Return [X, Y] of the center of cell containing provided text 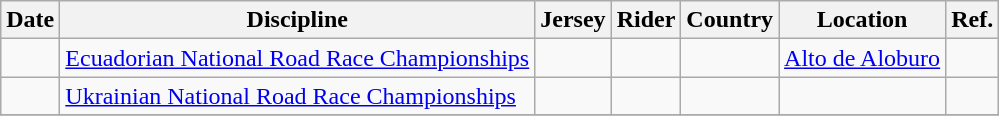
Ref. [972, 20]
Discipline [298, 20]
Alto de Aloburo [862, 58]
Ukrainian National Road Race Championships [298, 96]
Location [862, 20]
Ecuadorian National Road Race Championships [298, 58]
Date [30, 20]
Rider [646, 20]
Jersey [573, 20]
Country [730, 20]
